Detect which cell encompasses the target text, then output its [X, Y] center coordinate. 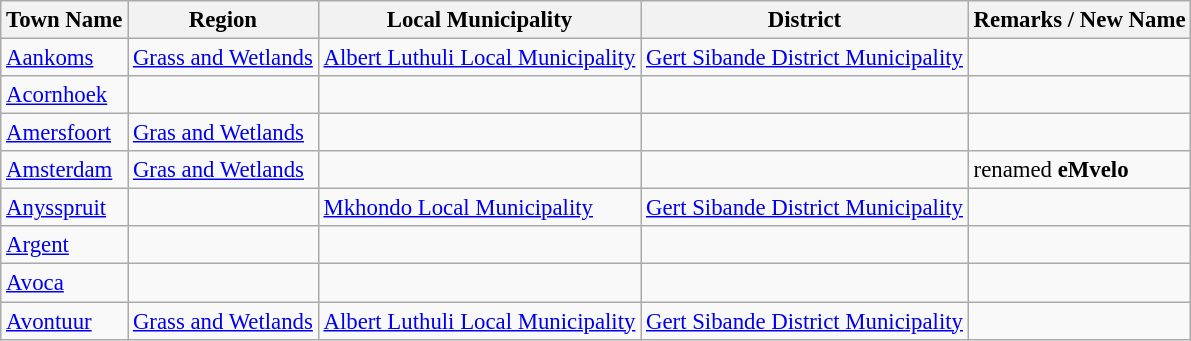
Town Name [64, 20]
Amersfoort [64, 133]
Acornhoek [64, 95]
Local Municipality [480, 20]
Argent [64, 245]
Remarks / New Name [1080, 20]
Aankoms [64, 58]
Amsterdam [64, 170]
District [805, 20]
Region [224, 20]
Mkhondo Local Municipality [480, 208]
Anysspruit [64, 208]
Avontuur [64, 321]
renamed eMvelo [1080, 170]
Avoca [64, 283]
